Provide the [x, y] coordinate of the cell's center where the given text is located.  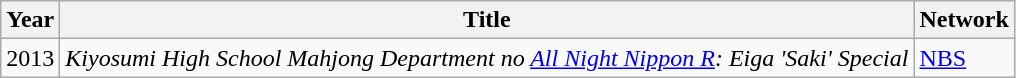
Kiyosumi High School Mahjong Department no All Night Nippon R: Eiga 'Saki' Special [487, 58]
NBS [964, 58]
Title [487, 20]
Network [964, 20]
2013 [30, 58]
Year [30, 20]
